Identify which cell holds the provided text, then report its [X, Y] central coordinate. 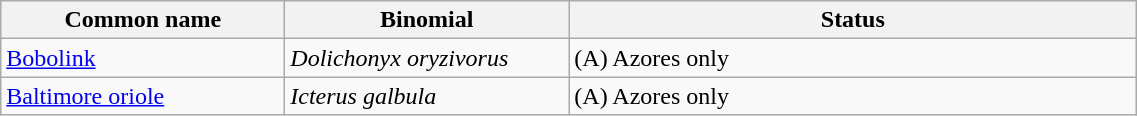
Bobolink [143, 58]
Dolichonyx oryzivorus [427, 58]
Baltimore oriole [143, 96]
Common name [143, 20]
Status [853, 20]
Binomial [427, 20]
Icterus galbula [427, 96]
